Identify which cell holds the provided text, then report its [x, y] central coordinate. 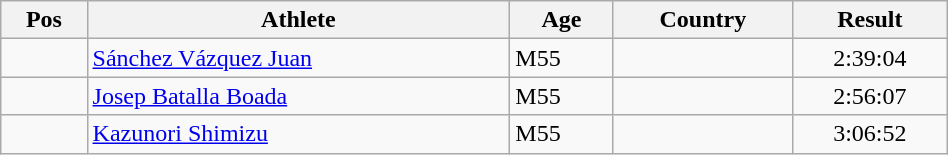
Result [870, 20]
Age [562, 20]
Kazunori Shimizu [298, 134]
3:06:52 [870, 134]
Athlete [298, 20]
2:39:04 [870, 58]
Josep Batalla Boada [298, 96]
Pos [44, 20]
Country [702, 20]
2:56:07 [870, 96]
Sánchez Vázquez Juan [298, 58]
